Scan for the cell matching the given text and deliver its (x, y) coordinate at center. 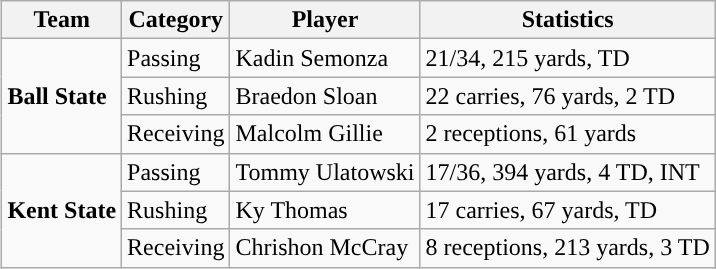
8 receptions, 213 yards, 3 TD (568, 248)
Kadin Semonza (325, 58)
Ball State (62, 96)
17 carries, 67 yards, TD (568, 210)
2 receptions, 61 yards (568, 134)
Statistics (568, 20)
Player (325, 20)
Ky Thomas (325, 210)
Category (176, 20)
Chrishon McCray (325, 248)
22 carries, 76 yards, 2 TD (568, 96)
Tommy Ulatowski (325, 172)
21/34, 215 yards, TD (568, 58)
Braedon Sloan (325, 96)
Team (62, 20)
Malcolm Gillie (325, 134)
Kent State (62, 210)
17/36, 394 yards, 4 TD, INT (568, 172)
